Search for the cell housing the specified text and yield its [X, Y] center coordinate. 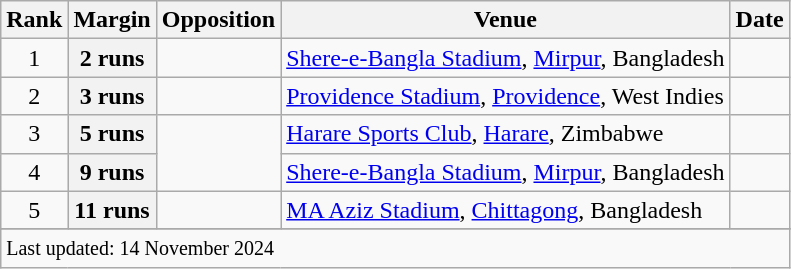
Providence Stadium, Providence, West Indies [506, 96]
Venue [506, 20]
2 runs [112, 58]
5 runs [112, 134]
1 [34, 58]
3 [34, 134]
2 [34, 96]
9 runs [112, 172]
Rank [34, 20]
3 runs [112, 96]
11 runs [112, 210]
Last updated: 14 November 2024 [395, 248]
4 [34, 172]
5 [34, 210]
Harare Sports Club, Harare, Zimbabwe [506, 134]
Opposition [218, 20]
Margin [112, 20]
MA Aziz Stadium, Chittagong, Bangladesh [506, 210]
Date [760, 20]
